From the cell containing the given text, extract its center point as (X, Y) coordinate. 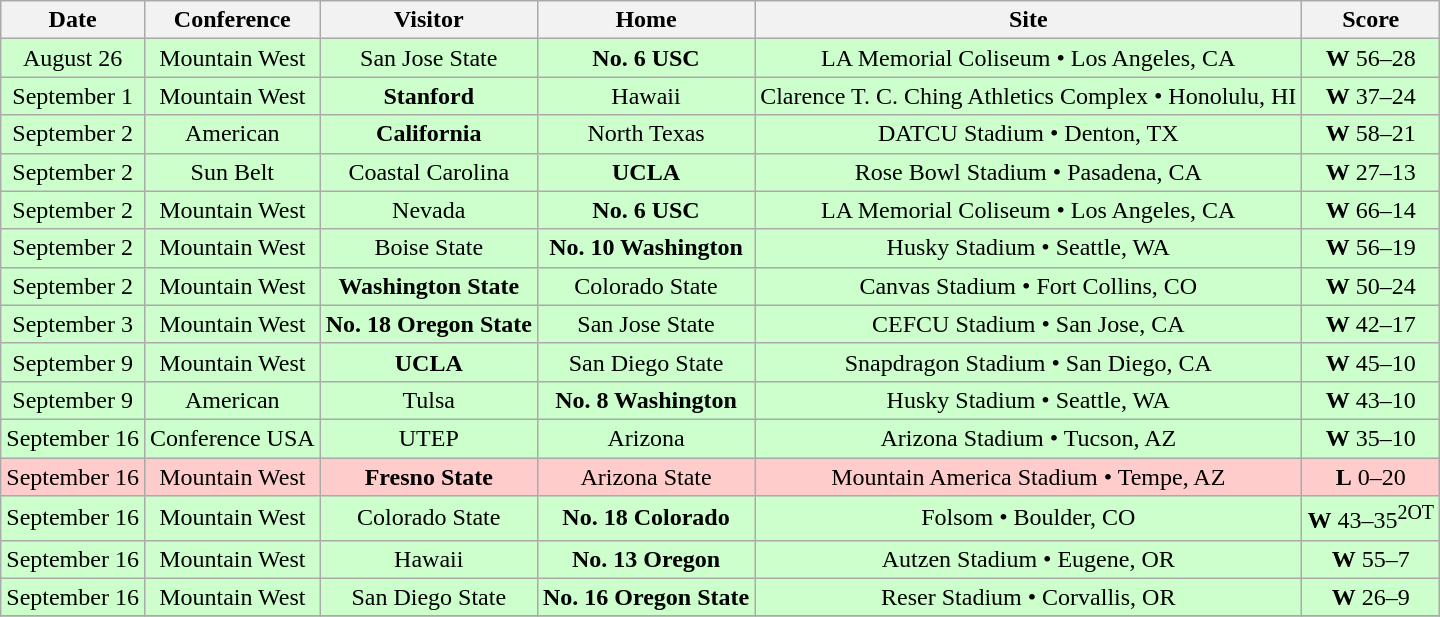
UTEP (428, 438)
W 35–10 (1371, 438)
September 1 (73, 96)
Home (646, 20)
Arizona (646, 438)
Score (1371, 20)
No. 8 Washington (646, 400)
August 26 (73, 58)
W 42–17 (1371, 324)
No. 18 Oregon State (428, 324)
Arizona Stadium • Tucson, AZ (1028, 438)
No. 16 Oregon State (646, 597)
W 66–14 (1371, 210)
Nevada (428, 210)
CEFCU Stadium • San Jose, CA (1028, 324)
Site (1028, 20)
September 3 (73, 324)
W 43–10 (1371, 400)
W 58–21 (1371, 134)
Stanford (428, 96)
No. 13 Oregon (646, 559)
DATCU Stadium • Denton, TX (1028, 134)
No. 18 Colorado (646, 518)
Sun Belt (232, 172)
No. 10 Washington (646, 248)
Folsom • Boulder, CO (1028, 518)
W 45–10 (1371, 362)
Arizona State (646, 477)
W 55–7 (1371, 559)
Clarence T. C. Ching Athletics Complex • Honolulu, HI (1028, 96)
W 43–352OT (1371, 518)
W 26–9 (1371, 597)
California (428, 134)
Canvas Stadium • Fort Collins, CO (1028, 286)
Boise State (428, 248)
Tulsa (428, 400)
W 37–24 (1371, 96)
Conference USA (232, 438)
Reser Stadium • Corvallis, OR (1028, 597)
Date (73, 20)
L 0–20 (1371, 477)
W 56–19 (1371, 248)
W 27–13 (1371, 172)
W 56–28 (1371, 58)
Snapdragon Stadium • San Diego, CA (1028, 362)
Coastal Carolina (428, 172)
Washington State (428, 286)
Visitor (428, 20)
North Texas (646, 134)
Mountain America Stadium • Tempe, AZ (1028, 477)
Autzen Stadium • Eugene, OR (1028, 559)
Fresno State (428, 477)
Rose Bowl Stadium • Pasadena, CA (1028, 172)
W 50–24 (1371, 286)
Conference (232, 20)
